Extract the (X, Y) coordinate from the center of the cell holding the provided text.  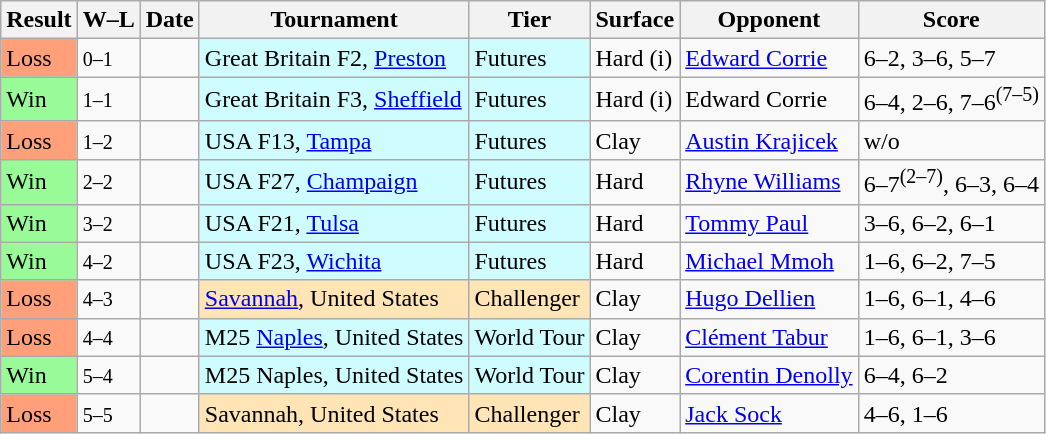
w/o (951, 140)
4–2 (108, 261)
1–2 (108, 140)
Rhyne Williams (769, 182)
2–2 (108, 182)
Opponent (769, 20)
Tournament (334, 20)
Michael Mmoh (769, 261)
1–6, 6–2, 7–5 (951, 261)
1–1 (108, 100)
1–6, 6–1, 4–6 (951, 299)
6–2, 3–6, 5–7 (951, 58)
Clément Tabur (769, 337)
Great Britain F3, Sheffield (334, 100)
Jack Sock (769, 413)
Result (39, 20)
USA F27, Champaign (334, 182)
Tier (530, 20)
Hugo Dellien (769, 299)
0–1 (108, 58)
USA F21, Tulsa (334, 223)
Austin Krajicek (769, 140)
5–4 (108, 375)
4–4 (108, 337)
3–2 (108, 223)
USA F23, Wichita (334, 261)
Tommy Paul (769, 223)
4–6, 1–6 (951, 413)
Score (951, 20)
4–3 (108, 299)
5–5 (108, 413)
6–7(2–7), 6–3, 6–4 (951, 182)
3–6, 6–2, 6–1 (951, 223)
W–L (108, 20)
Date (170, 20)
Corentin Denolly (769, 375)
USA F13, Tampa (334, 140)
Great Britain F2, Preston (334, 58)
6–4, 6–2 (951, 375)
1–6, 6–1, 3–6 (951, 337)
Surface (635, 20)
6–4, 2–6, 7–6(7–5) (951, 100)
